Pinpoint the cell where the given text exists, returning its [X, Y] midpoint coordinate. 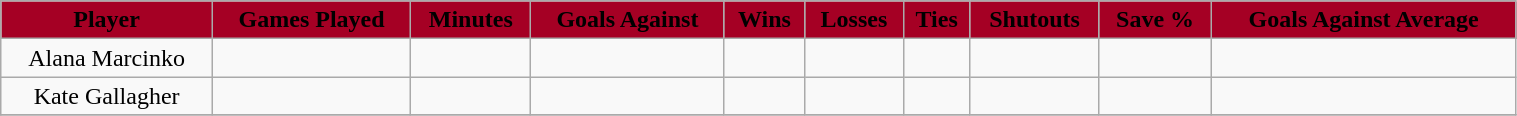
Save % [1155, 20]
Ties [936, 20]
Player [107, 20]
Goals Against Average [1364, 20]
Alana Marcinko [107, 58]
Games Played [311, 20]
Losses [854, 20]
Wins [764, 20]
Minutes [471, 20]
Kate Gallagher [107, 96]
Shutouts [1034, 20]
Goals Against [628, 20]
